From the cell containing the given text, extract its center point as (x, y) coordinate. 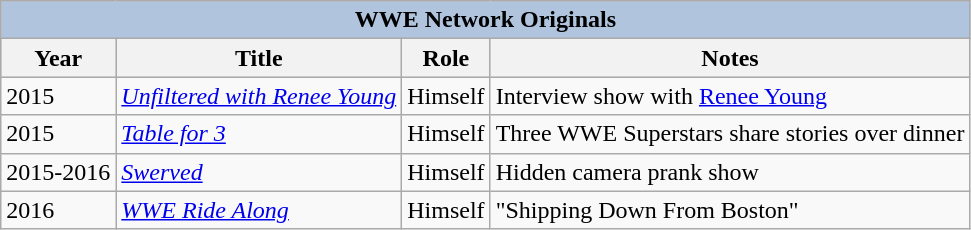
Interview show with Renee Young (730, 96)
Three WWE Superstars share stories over dinner (730, 134)
Notes (730, 58)
Hidden camera prank show (730, 172)
Title (259, 58)
WWE Network Originals (486, 20)
WWE Ride Along (259, 210)
2016 (58, 210)
2015-2016 (58, 172)
"Shipping Down From Boston" (730, 210)
Role (446, 58)
Table for 3 (259, 134)
Unfiltered with Renee Young (259, 96)
Year (58, 58)
Swerved (259, 172)
